Provide the (X, Y) coordinate of the cell's center where the given text is located.  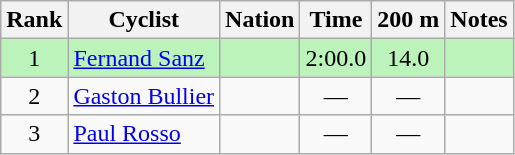
Nation (260, 20)
Time (336, 20)
Fernand Sanz (144, 58)
3 (34, 134)
Notes (479, 20)
14.0 (408, 58)
2 (34, 96)
1 (34, 58)
Cyclist (144, 20)
2:00.0 (336, 58)
Rank (34, 20)
200 m (408, 20)
Paul Rosso (144, 134)
Gaston Bullier (144, 96)
